Return [x, y] of the center of cell containing provided text 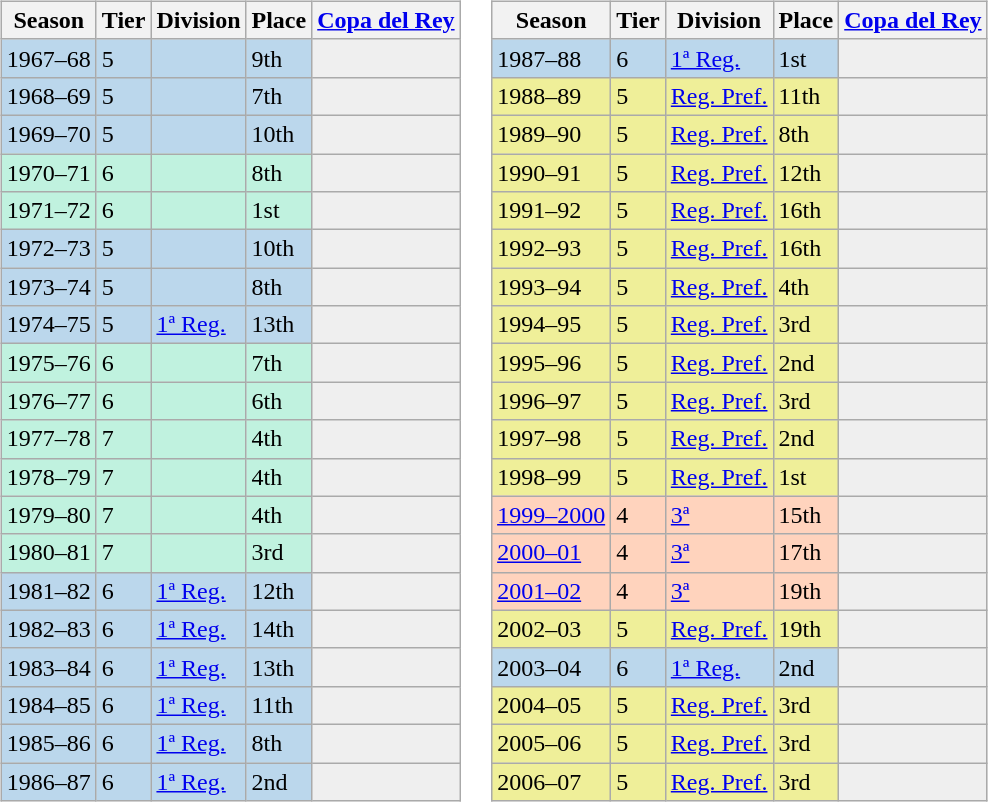
1992–93 [552, 249]
6th [279, 401]
1990–91 [552, 173]
1988–89 [552, 96]
1983–84 [48, 667]
1967–68 [48, 58]
2006–07 [552, 781]
1981–82 [48, 591]
1995–96 [552, 363]
1987–88 [552, 58]
2000–01 [552, 553]
2002–03 [552, 629]
1985–86 [48, 743]
2001–02 [552, 591]
1974–75 [48, 325]
1968–69 [48, 96]
1986–87 [48, 781]
1982–83 [48, 629]
2004–05 [552, 705]
1978–79 [48, 477]
1980–81 [48, 553]
1998–99 [552, 477]
1972–73 [48, 249]
1996–97 [552, 401]
1969–70 [48, 134]
1989–90 [552, 134]
17th [806, 553]
1970–71 [48, 173]
1999–2000 [552, 515]
15th [806, 515]
9th [279, 58]
1997–98 [552, 439]
14th [279, 629]
2003–04 [552, 667]
1991–92 [552, 211]
1977–78 [48, 439]
1971–72 [48, 211]
1984–85 [48, 705]
1976–77 [48, 401]
1993–94 [552, 287]
1973–74 [48, 287]
2005–06 [552, 743]
1975–76 [48, 363]
1979–80 [48, 515]
1994–95 [552, 325]
